Scan for the cell matching the given text and deliver its [x, y] coordinate at center. 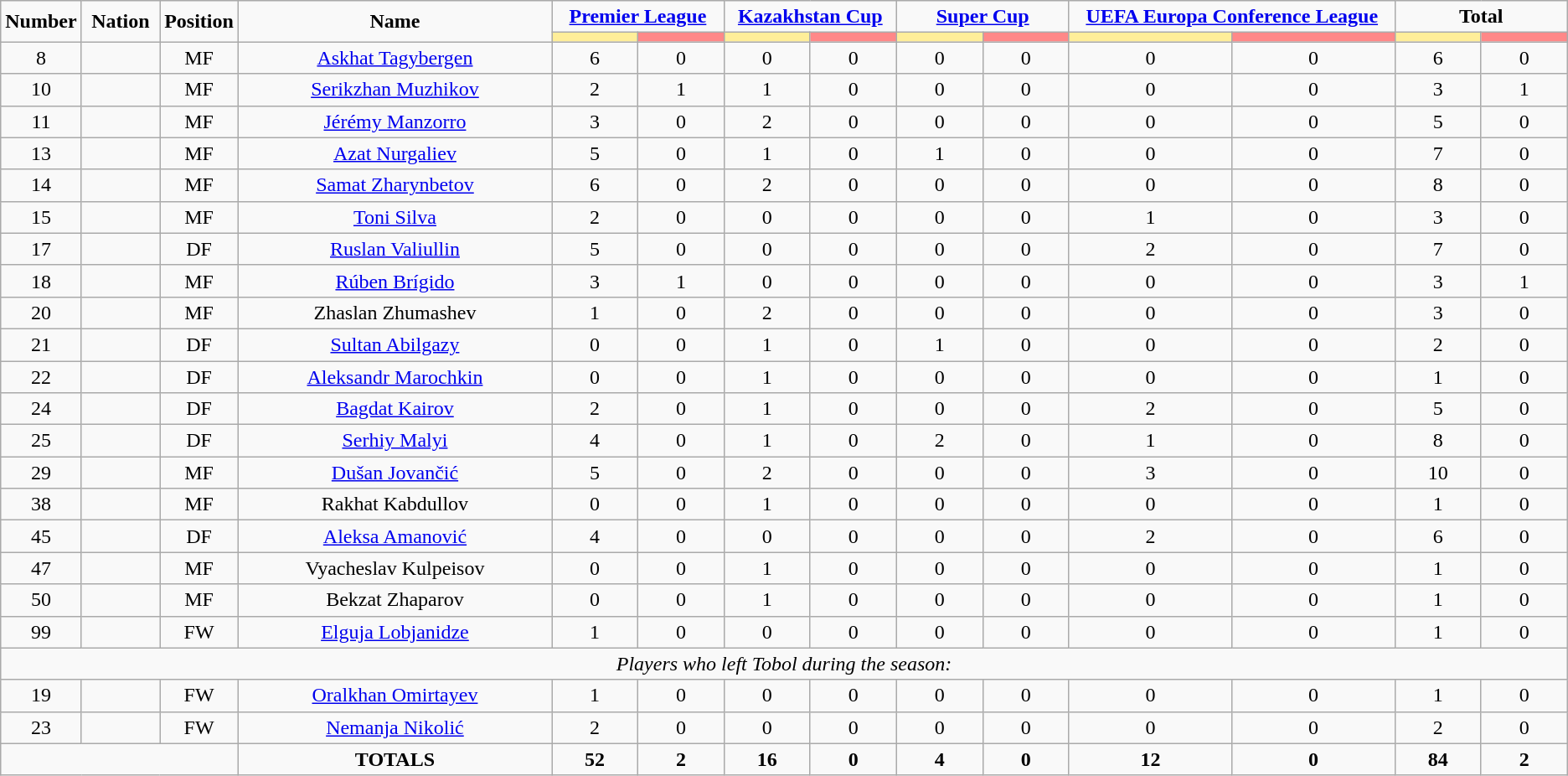
47 [41, 568]
Rúben Brígido [395, 281]
Kazakhstan Cup [810, 17]
Elguja Lobjanidze [395, 632]
TOTALS [395, 759]
12 [1151, 759]
25 [41, 441]
Dušan Jovančić [395, 473]
21 [41, 344]
45 [41, 536]
Position [199, 22]
Askhat Tagybergen [395, 58]
17 [41, 249]
11 [41, 122]
Players who left Tobol during the season: [784, 664]
15 [41, 217]
Total [1481, 17]
18 [41, 281]
24 [41, 409]
16 [767, 759]
50 [41, 600]
19 [41, 696]
52 [595, 759]
84 [1437, 759]
Super Cup [983, 17]
Zhaslan Zhumashev [395, 313]
Toni Silva [395, 217]
Ruslan Valiullin [395, 249]
23 [41, 727]
99 [41, 632]
20 [41, 313]
Serhiy Malyi [395, 441]
UEFA Europa Conference League [1231, 17]
Bekzat Zhaparov [395, 600]
Nemanja Nikolić [395, 727]
Samat Zharynbetov [395, 185]
Aleksa Amanović [395, 536]
Jérémy Manzorro [395, 122]
Sultan Abilgazy [395, 344]
13 [41, 153]
Vyacheslav Kulpeisov [395, 568]
38 [41, 504]
29 [41, 473]
Azat Nurgaliev [395, 153]
14 [41, 185]
Aleksandr Marochkin [395, 376]
22 [41, 376]
Rakhat Kabdullov [395, 504]
Name [395, 22]
Serikzhan Muzhikov [395, 90]
Premier League [637, 17]
Oralkhan Omirtayev [395, 696]
Number [41, 22]
Bagdat Kairov [395, 409]
Nation [121, 22]
